Pinpoint the cell where the given text exists, returning its (x, y) midpoint coordinate. 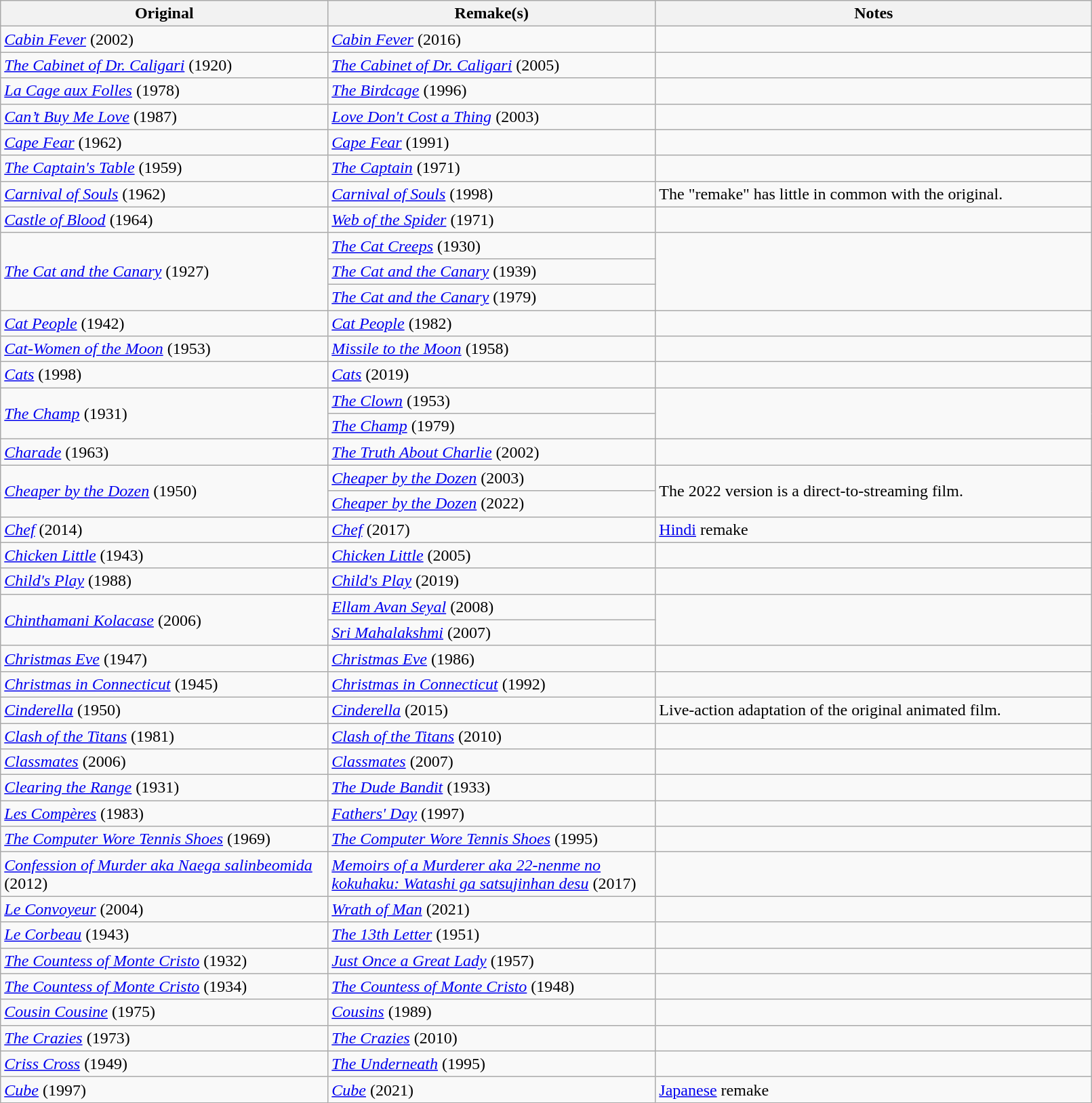
Cinderella (1950) (164, 710)
The 13th Letter (1951) (492, 935)
Cape Fear (1991) (492, 142)
The Cat and the Canary (1979) (492, 297)
Chef (2017) (492, 529)
Cabin Fever (2002) (164, 39)
Ellam Avan Seyal (2008) (492, 607)
Cousin Cousine (1975) (164, 1012)
The Computer Wore Tennis Shoes (1969) (164, 839)
Christmas Eve (1986) (492, 658)
La Cage aux Folles (1978) (164, 91)
Chinthamani Kolacase (2006) (164, 620)
The Cabinet of Dr. Caligari (1920) (164, 65)
Clearing the Range (1931) (164, 788)
Confession of Murder aka Naega salinbeomida (2012) (164, 875)
Cabin Fever (2016) (492, 39)
The Underneath (1995) (492, 1064)
The Countess of Monte Cristo (1948) (492, 986)
Notes (874, 14)
The Cat and the Canary (1927) (164, 271)
Love Don't Cost a Thing (2003) (492, 117)
Cinderella (2015) (492, 710)
Classmates (2007) (492, 762)
Fathers' Day (1997) (492, 814)
Carnival of Souls (1962) (164, 194)
Child's Play (1988) (164, 581)
The Crazies (1973) (164, 1038)
The Cabinet of Dr. Caligari (2005) (492, 65)
The 2022 version is a direct-to-streaming film. (874, 491)
Cats (1998) (164, 375)
Japanese remake (874, 1089)
Criss Cross (1949) (164, 1064)
Remake(s) (492, 14)
The Birdcage (1996) (492, 91)
Castle of Blood (1964) (164, 220)
Carnival of Souls (1998) (492, 194)
The Champ (1979) (492, 426)
Le Corbeau (1943) (164, 935)
Memoirs of a Murderer aka 22-nenme no kokuhaku: Watashi ga satsujinhan desu (2017) (492, 875)
The Cat Creeps (1930) (492, 245)
Hindi remake (874, 529)
Cheaper by the Dozen (1950) (164, 491)
Cube (2021) (492, 1089)
Sri Mahalakshmi (2007) (492, 633)
The Dude Bandit (1933) (492, 788)
Clash of the Titans (2010) (492, 736)
Cheaper by the Dozen (2022) (492, 504)
The Captain's Table (1959) (164, 168)
Christmas in Connecticut (1992) (492, 684)
Cape Fear (1962) (164, 142)
Christmas in Connecticut (1945) (164, 684)
Christmas Eve (1947) (164, 658)
Chicken Little (1943) (164, 555)
The Truth About Charlie (2002) (492, 452)
Web of the Spider (1971) (492, 220)
Charade (1963) (164, 452)
Wrath of Man (2021) (492, 909)
Cat People (1942) (164, 323)
The Clown (1953) (492, 401)
The Countess of Monte Cristo (1934) (164, 986)
Chicken Little (2005) (492, 555)
The "remake" has little in common with the original. (874, 194)
The Cat and the Canary (1939) (492, 271)
Live-action adaptation of the original animated film. (874, 710)
Cheaper by the Dozen (2003) (492, 478)
Child's Play (2019) (492, 581)
Clash of the Titans (1981) (164, 736)
The Crazies (2010) (492, 1038)
The Champ (1931) (164, 414)
Classmates (2006) (164, 762)
The Computer Wore Tennis Shoes (1995) (492, 839)
Cousins (1989) (492, 1012)
The Captain (1971) (492, 168)
Chef (2014) (164, 529)
Cat-Women of the Moon (1953) (164, 349)
Le Convoyeur (2004) (164, 909)
Les Compères (1983) (164, 814)
Can’t Buy Me Love (1987) (164, 117)
Missile to the Moon (1958) (492, 349)
Cube (1997) (164, 1089)
Cat People (1982) (492, 323)
The Countess of Monte Cristo (1932) (164, 961)
Just Once a Great Lady (1957) (492, 961)
Original (164, 14)
Cats (2019) (492, 375)
